Find where the given text appears and provide that cell's center as (X, Y) coordinate. 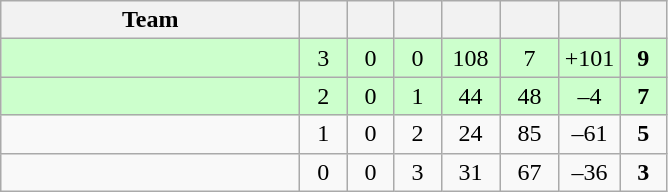
–61 (590, 134)
–4 (590, 96)
85 (530, 134)
Team (150, 20)
48 (530, 96)
9 (644, 58)
+101 (590, 58)
5 (644, 134)
31 (470, 172)
–36 (590, 172)
44 (470, 96)
108 (470, 58)
67 (530, 172)
24 (470, 134)
